Detect which cell encompasses the target text, then output its (X, Y) center coordinate. 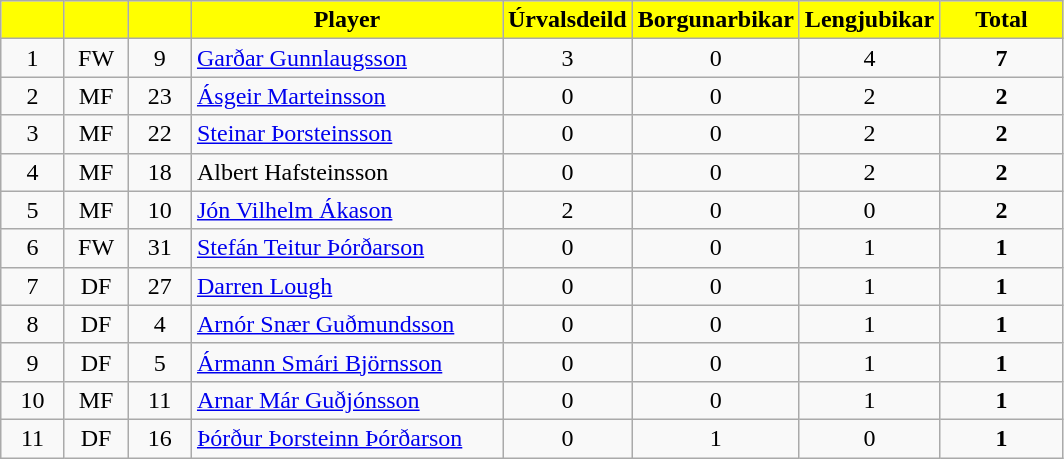
Arnar Már Guðjónsson (346, 400)
18 (160, 172)
27 (160, 286)
Lengjubikar (869, 20)
Jón Vilhelm Ákason (346, 210)
Player (346, 20)
16 (160, 438)
Borgunarbikar (716, 20)
31 (160, 248)
Darren Lough (346, 286)
22 (160, 134)
23 (160, 96)
Þórður Þorsteinn Þórðarson (346, 438)
Stefán Teitur Þórðarson (346, 248)
Ármann Smári Björnsson (346, 362)
Albert Hafsteinsson (346, 172)
Ásgeir Marteinsson (346, 96)
Úrvalsdeild (567, 20)
6 (33, 248)
Arnór Snær Guðmundsson (346, 324)
Steinar Þorsteinsson (346, 134)
Garðar Gunnlaugsson (346, 58)
Total (1002, 20)
8 (33, 324)
